Provide the [X, Y] coordinate of the cell's center where the given text is located.  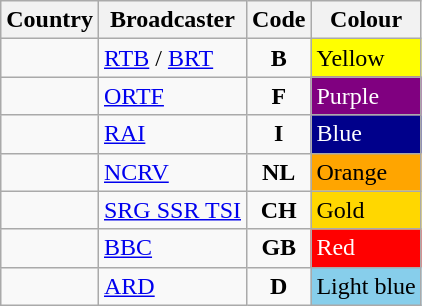
ORTF [172, 96]
NL [279, 172]
GB [279, 248]
I [279, 134]
Orange [366, 172]
BBC [172, 248]
Gold [366, 210]
Country [50, 20]
RTB / BRT [172, 58]
Purple [366, 96]
D [279, 286]
Light blue [366, 286]
CH [279, 210]
Blue [366, 134]
B [279, 58]
F [279, 96]
RAI [172, 134]
Broadcaster [172, 20]
ARD [172, 286]
Colour [366, 20]
NCRV [172, 172]
Red [366, 248]
Code [279, 20]
Yellow [366, 58]
SRG SSR TSI [172, 210]
